From the cell containing the given text, extract its center point as (X, Y) coordinate. 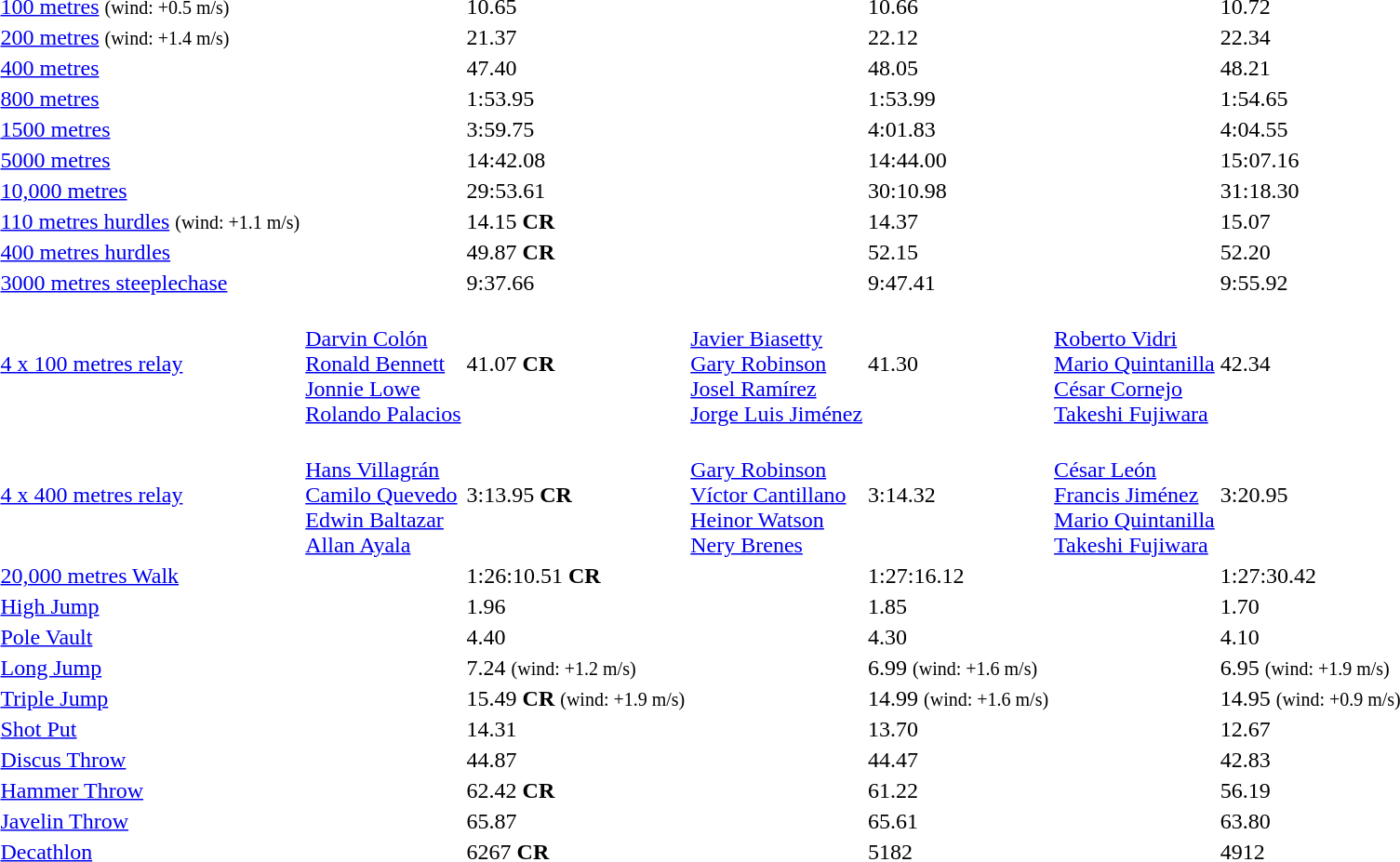
14.99 (wind: +1.6 m/s) (958, 698)
14:44.00 (958, 160)
47.40 (576, 68)
41.07 CR (576, 364)
14.31 (576, 729)
3:59.75 (576, 129)
44.47 (958, 760)
30:10.98 (958, 191)
1.85 (958, 606)
44.87 (576, 760)
7.24 (wind: +1.2 m/s) (576, 668)
Hans Villagrán Camilo Quevedo Edwin Baltazar Allan Ayala (383, 495)
41.30 (958, 364)
22.12 (958, 37)
65.87 (576, 821)
César León Francis Jiménez Mario Quintanilla Takeshi Fujiwara (1135, 495)
1:26:10.51 CR (576, 576)
29:53.61 (576, 191)
49.87 CR (576, 252)
61.22 (958, 790)
14.15 CR (576, 221)
4:01.83 (958, 129)
52.15 (958, 252)
3:13.95 CR (576, 495)
65.61 (958, 821)
Roberto Vidri Mario Quintanilla César Cornejo Takeshi Fujiwara (1135, 364)
48.05 (958, 68)
9:37.66 (576, 283)
9:47.41 (958, 283)
3:14.32 (958, 495)
Javier Biasetty Gary Robinson Josel Ramírez Jorge Luis Jiménez (777, 364)
Gary Robinson Víctor Cantillano Heinor Watson Nery Brenes (777, 495)
1:27:16.12 (958, 576)
4.30 (958, 637)
13.70 (958, 729)
14.37 (958, 221)
1:53.95 (576, 99)
Darvin Colón Ronald Bennett Jonnie Lowe Rolando Palacios (383, 364)
14:42.08 (576, 160)
6.99 (wind: +1.6 m/s) (958, 668)
1.96 (576, 606)
15.49 CR (wind: +1.9 m/s) (576, 698)
62.42 CR (576, 790)
1:53.99 (958, 99)
4.40 (576, 637)
21.37 (576, 37)
